Determine the (X, Y) coordinate at the center of the cell enclosing the given text.  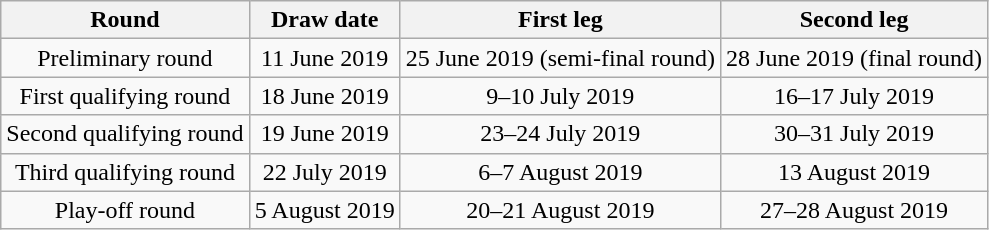
6–7 August 2019 (560, 172)
23–24 July 2019 (560, 134)
5 August 2019 (324, 210)
22 July 2019 (324, 172)
First qualifying round (125, 96)
28 June 2019 (final round) (854, 58)
16–17 July 2019 (854, 96)
25 June 2019 (semi-final round) (560, 58)
First leg (560, 20)
27–28 August 2019 (854, 210)
Second qualifying round (125, 134)
Play-off round (125, 210)
11 June 2019 (324, 58)
Draw date (324, 20)
18 June 2019 (324, 96)
13 August 2019 (854, 172)
Second leg (854, 20)
Round (125, 20)
30–31 July 2019 (854, 134)
20–21 August 2019 (560, 210)
Third qualifying round (125, 172)
19 June 2019 (324, 134)
Preliminary round (125, 58)
9–10 July 2019 (560, 96)
